Find where the given text appears and provide that cell's center as [X, Y] coordinate. 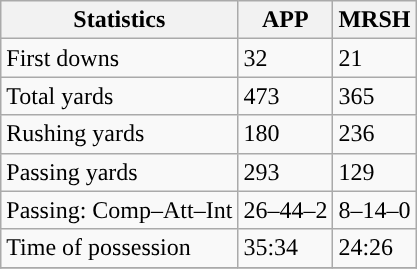
365 [374, 96]
8–14–0 [374, 210]
MRSH [374, 20]
APP [286, 20]
First downs [120, 58]
21 [374, 58]
473 [286, 96]
Passing: Comp–Att–Int [120, 210]
24:26 [374, 248]
Rushing yards [120, 134]
Total yards [120, 96]
129 [374, 172]
35:34 [286, 248]
26–44–2 [286, 210]
Time of possession [120, 248]
180 [286, 134]
236 [374, 134]
293 [286, 172]
Statistics [120, 20]
Passing yards [120, 172]
32 [286, 58]
